Extract the [x, y] coordinate from the center of the cell holding the provided text.  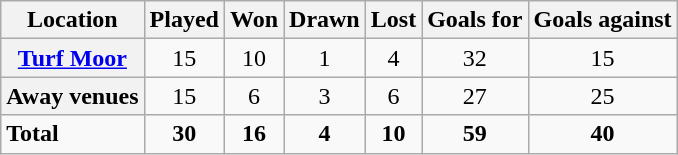
59 [475, 134]
27 [475, 96]
Drawn [325, 20]
32 [475, 58]
16 [254, 134]
Goals for [475, 20]
Lost [393, 20]
Won [254, 20]
Played [184, 20]
25 [602, 96]
3 [325, 96]
1 [325, 58]
Location [72, 20]
40 [602, 134]
30 [184, 134]
Total [72, 134]
Away venues [72, 96]
Turf Moor [72, 58]
Goals against [602, 20]
